For the text-containing cell, return its midpoint in [x, y] coordinate format. 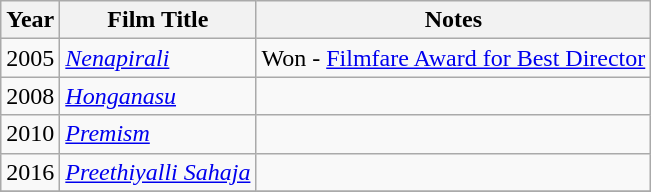
2008 [30, 96]
2016 [30, 172]
Nenapirali [158, 58]
2010 [30, 134]
Won - Filmfare Award for Best Director [454, 58]
Year [30, 20]
Honganasu [158, 96]
Preethiyalli Sahaja [158, 172]
2005 [30, 58]
Premism [158, 134]
Notes [454, 20]
Film Title [158, 20]
